Detect which cell encompasses the target text, then output its [X, Y] center coordinate. 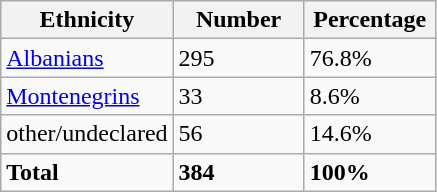
other/undeclared [87, 134]
384 [238, 172]
33 [238, 96]
100% [370, 172]
8.6% [370, 96]
14.6% [370, 134]
Montenegrins [87, 96]
295 [238, 58]
Total [87, 172]
Albanians [87, 58]
Ethnicity [87, 20]
76.8% [370, 58]
Percentage [370, 20]
56 [238, 134]
Number [238, 20]
